Search for the cell housing the specified text and yield its [X, Y] center coordinate. 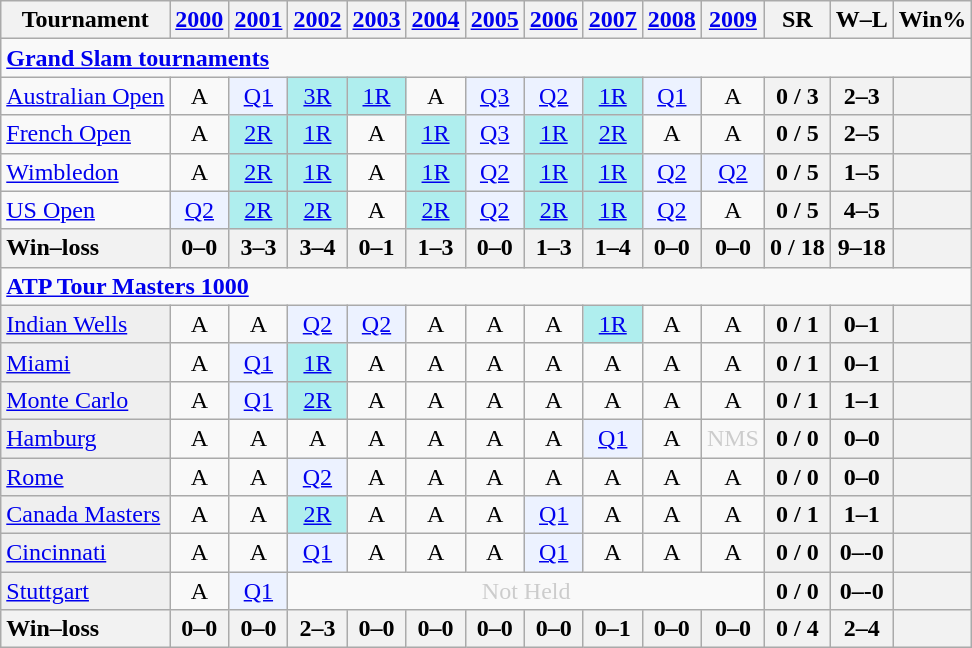
2–5 [862, 134]
1–4 [612, 248]
Canada Masters [86, 515]
Win% [932, 20]
Grand Slam tournaments [486, 58]
NMS [732, 438]
1–5 [862, 172]
2009 [732, 20]
2005 [494, 20]
0 / 3 [797, 96]
Stuttgart [86, 591]
Monte Carlo [86, 400]
0 / 18 [797, 248]
Indian Wells [86, 324]
Not Held [526, 591]
4–5 [862, 210]
2007 [612, 20]
2000 [200, 20]
3R [318, 96]
Tournament [86, 20]
Rome [86, 477]
2002 [318, 20]
2003 [376, 20]
2004 [436, 20]
Australian Open [86, 96]
9–18 [862, 248]
2006 [554, 20]
3–4 [318, 248]
2008 [672, 20]
French Open [86, 134]
3–3 [258, 248]
SR [797, 20]
W–L [862, 20]
Hamburg [86, 438]
Cincinnati [86, 553]
Wimbledon [86, 172]
ATP Tour Masters 1000 [486, 286]
Miami [86, 362]
0 / 4 [797, 629]
2–4 [862, 629]
2001 [258, 20]
US Open [86, 210]
